Locate the cell with the specified text and output its [x, y] center coordinate. 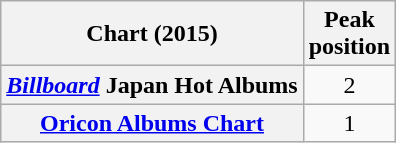
2 [349, 85]
Chart (2015) [152, 34]
Peakposition [349, 34]
Billboard Japan Hot Albums [152, 85]
Oricon Albums Chart [152, 123]
1 [349, 123]
